Determine the (x, y) coordinate at the center of the cell enclosing the given text.  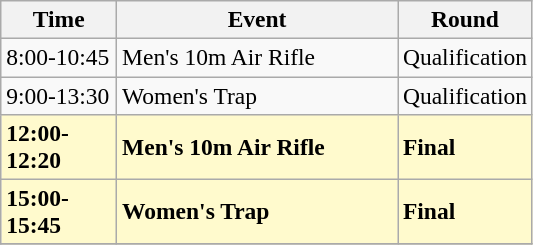
12:00-12:20 (59, 146)
Event (258, 19)
8:00-10:45 (59, 57)
15:00-15:45 (59, 212)
Time (59, 19)
9:00-13:30 (59, 95)
Round (466, 19)
